Detect which cell encompasses the target text, then output its (x, y) center coordinate. 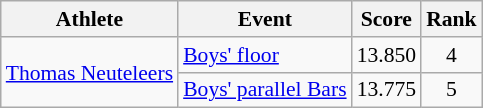
5 (452, 90)
Event (264, 19)
Score (386, 19)
13.775 (386, 90)
Boys' parallel Bars (264, 90)
Boys' floor (264, 55)
4 (452, 55)
Athlete (90, 19)
13.850 (386, 55)
Rank (452, 19)
Thomas Neuteleers (90, 72)
